Return (X, Y) of the center of cell containing provided text 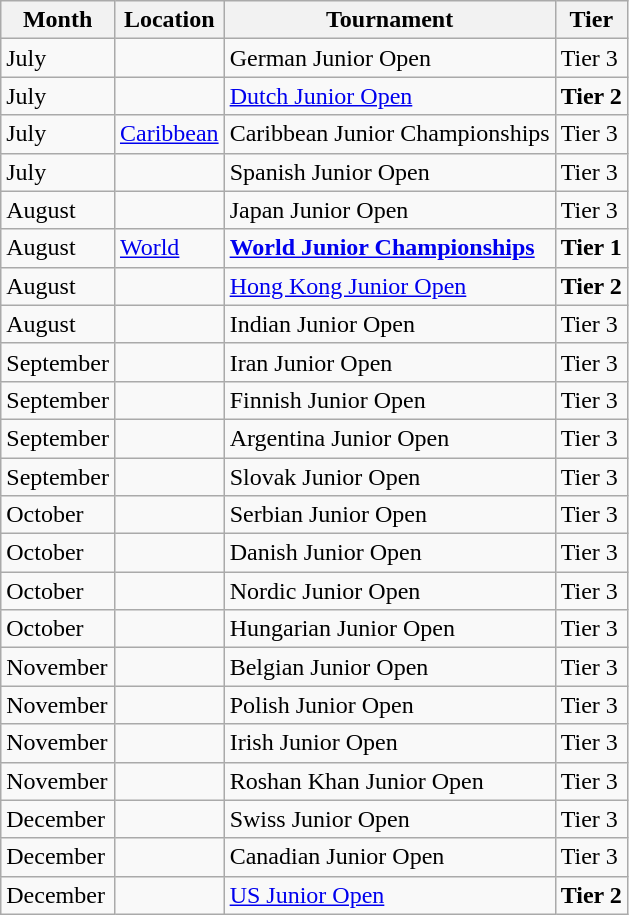
Dutch Junior Open (390, 96)
Nordic Junior Open (390, 591)
Tier (591, 20)
Roshan Khan Junior Open (390, 781)
Belgian Junior Open (390, 667)
Caribbean (169, 134)
World Junior Championships (390, 248)
Tournament (390, 20)
Tier 1 (591, 248)
Hong Kong Junior Open (390, 286)
Canadian Junior Open (390, 857)
Irish Junior Open (390, 743)
Iran Junior Open (390, 362)
Indian Junior Open (390, 324)
German Junior Open (390, 58)
World (169, 248)
Slovak Junior Open (390, 477)
Polish Junior Open (390, 705)
Argentina Junior Open (390, 438)
Spanish Junior Open (390, 172)
Serbian Junior Open (390, 515)
US Junior Open (390, 895)
Swiss Junior Open (390, 819)
Caribbean Junior Championships (390, 134)
Month (58, 20)
Japan Junior Open (390, 210)
Hungarian Junior Open (390, 629)
Location (169, 20)
Danish Junior Open (390, 553)
Finnish Junior Open (390, 400)
